Return [X, Y] of the center of cell containing provided text 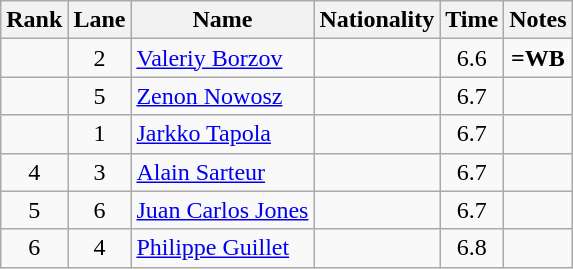
Name [222, 20]
Zenon Nowosz [222, 96]
Lane [100, 20]
Jarkko Tapola [222, 134]
Time [472, 20]
Valeriy Borzov [222, 58]
1 [100, 134]
Juan Carlos Jones [222, 210]
2 [100, 58]
6.8 [472, 248]
Alain Sarteur [222, 172]
Rank [34, 20]
3 [100, 172]
Notes [538, 20]
Philippe Guillet [222, 248]
Nationality [377, 20]
=WB [538, 58]
6.6 [472, 58]
